Extract the [X, Y] coordinate from the center of the cell holding the provided text.  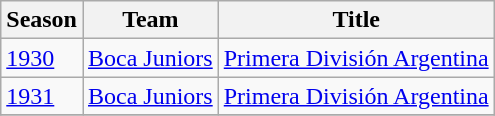
1931 [42, 96]
Title [356, 20]
Season [42, 20]
Team [150, 20]
1930 [42, 58]
